Return the [x, y] coordinate for the center point of the cell that contains the specified text.  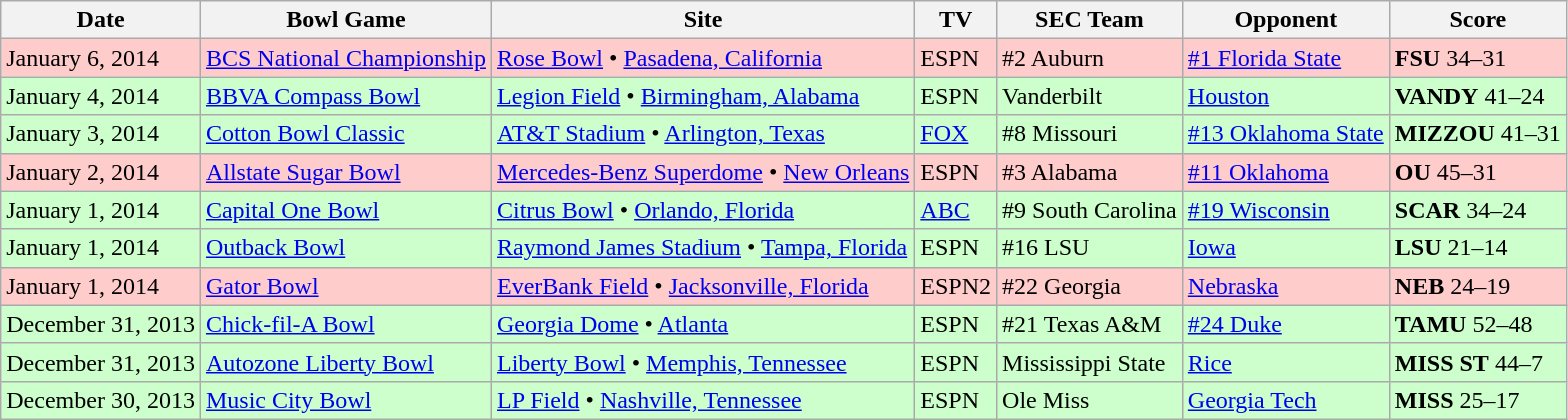
Site [702, 20]
Mercedes-Benz Superdome • New Orleans [702, 172]
MISS ST 44–7 [1478, 362]
Outback Bowl [346, 248]
Liberty Bowl • Memphis, Tennessee [702, 362]
TAMU 52–48 [1478, 324]
#22 Georgia [1090, 286]
#8 Missouri [1090, 134]
Citrus Bowl • Orlando, Florida [702, 210]
Legion Field • Birmingham, Alabama [702, 96]
#3 Alabama [1090, 172]
Cotton Bowl Classic [346, 134]
Mississippi State [1090, 362]
Houston [1286, 96]
Raymond James Stadium • Tampa, Florida [702, 248]
Georgia Dome • Atlanta [702, 324]
ESPN2 [956, 286]
#19 Wisconsin [1286, 210]
VANDY 41–24 [1478, 96]
January 2, 2014 [101, 172]
FOX [956, 134]
NEB 24–19 [1478, 286]
January 4, 2014 [101, 96]
LP Field • Nashville, Tennessee [702, 400]
Rose Bowl • Pasadena, California [702, 58]
Gator Bowl [346, 286]
Ole Miss [1090, 400]
ABC [956, 210]
#13 Oklahoma State [1286, 134]
#21 Texas A&M [1090, 324]
Rice [1286, 362]
Allstate Sugar Bowl [346, 172]
Capital One Bowl [346, 210]
January 6, 2014 [101, 58]
Iowa [1286, 248]
TV [956, 20]
#2 Auburn [1090, 58]
Score [1478, 20]
SCAR 34–24 [1478, 210]
December 30, 2013 [101, 400]
EverBank Field • Jacksonville, Florida [702, 286]
Nebraska [1286, 286]
Georgia Tech [1286, 400]
Opponent [1286, 20]
#11 Oklahoma [1286, 172]
BBVA Compass Bowl [346, 96]
#24 Duke [1286, 324]
Chick-fil-A Bowl [346, 324]
January 3, 2014 [101, 134]
Music City Bowl [346, 400]
MIZZOU 41–31 [1478, 134]
AT&T Stadium • Arlington, Texas [702, 134]
SEC Team [1090, 20]
Date [101, 20]
FSU 34–31 [1478, 58]
LSU 21–14 [1478, 248]
Vanderbilt [1090, 96]
Autozone Liberty Bowl [346, 362]
#16 LSU [1090, 248]
BCS National Championship [346, 58]
MISS 25–17 [1478, 400]
Bowl Game [346, 20]
#1 Florida State [1286, 58]
OU 45–31 [1478, 172]
#9 South Carolina [1090, 210]
